Locate the cell with the specified text and output its (X, Y) center coordinate. 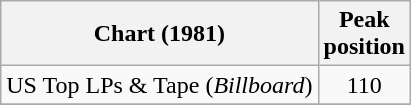
110 (364, 85)
US Top LPs & Tape (Billboard) (160, 85)
Peakposition (364, 34)
Chart (1981) (160, 34)
